Extract the (X, Y) coordinate from the center of the cell holding the provided text.  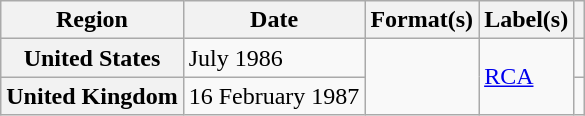
Label(s) (526, 20)
United Kingdom (92, 96)
16 February 1987 (274, 96)
Date (274, 20)
Format(s) (422, 20)
RCA (526, 77)
July 1986 (274, 58)
Region (92, 20)
United States (92, 58)
